Return [X, Y] of the center of cell containing provided text 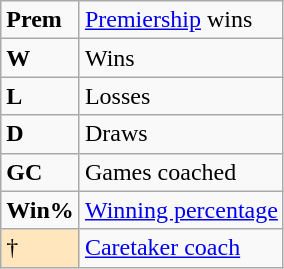
W [40, 58]
Caretaker coach [181, 248]
Losses [181, 96]
† [40, 248]
Draws [181, 134]
Winning percentage [181, 210]
Wins [181, 58]
Win% [40, 210]
Premiership wins [181, 20]
Prem [40, 20]
L [40, 96]
GC [40, 172]
Games coached [181, 172]
D [40, 134]
